For the text-containing cell, return its midpoint in (X, Y) coordinate format. 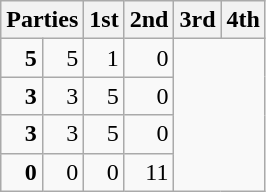
11 (149, 172)
3rd (198, 20)
Parties (42, 20)
4th (243, 20)
1 (104, 58)
1st (104, 20)
2nd (149, 20)
